Determine the (x, y) coordinate at the center of the cell enclosing the given text.  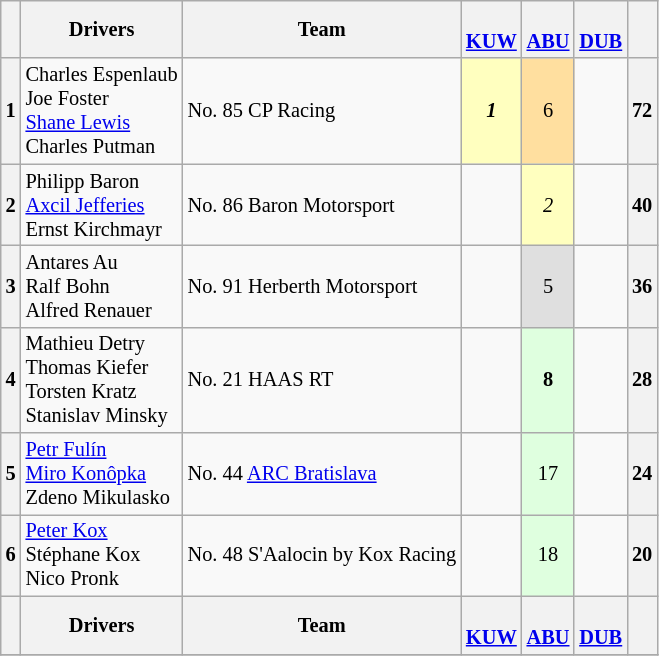
72 (642, 111)
Philipp Baron Axcil Jefferies Ernst Kirchmayr (102, 205)
Peter Kox Stéphane Kox Nico Pronk (102, 555)
Mathieu Detry Thomas Kiefer Torsten Kratz Stanislav Minsky (102, 380)
No. 48 S'Aalocin by Kox Racing (322, 555)
No. 91 Herberth Motorsport (322, 286)
8 (548, 380)
24 (642, 474)
28 (642, 380)
40 (642, 205)
No. 44 ARC Bratislava (322, 474)
No. 86 Baron Motorsport (322, 205)
Antares Au Ralf Bohn Alfred Renauer (102, 286)
18 (548, 555)
No. 85 CP Racing (322, 111)
3 (11, 286)
20 (642, 555)
Charles Espenlaub Joe Foster Shane Lewis Charles Putman (102, 111)
Petr Fulín Miro Konôpka Zdeno Mikulasko (102, 474)
17 (548, 474)
36 (642, 286)
No. 21 HAAS RT (322, 380)
4 (11, 380)
